Find where the given text appears and provide that cell's center as [X, Y] coordinate. 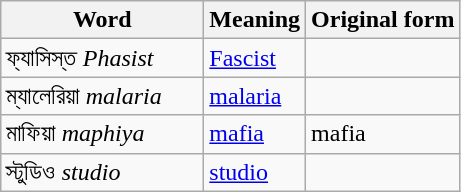
Fascist [255, 58]
Word [102, 20]
ফ্যাসিস্ত Phasist [102, 58]
স্টুডিও studio [102, 172]
malaria [255, 96]
Meaning [255, 20]
মাফিয়া maphiya [102, 134]
ম্যালেরিয়া malaria [102, 96]
Original form [383, 20]
studio [255, 172]
